From the cell containing the given text, extract its center point as [x, y] coordinate. 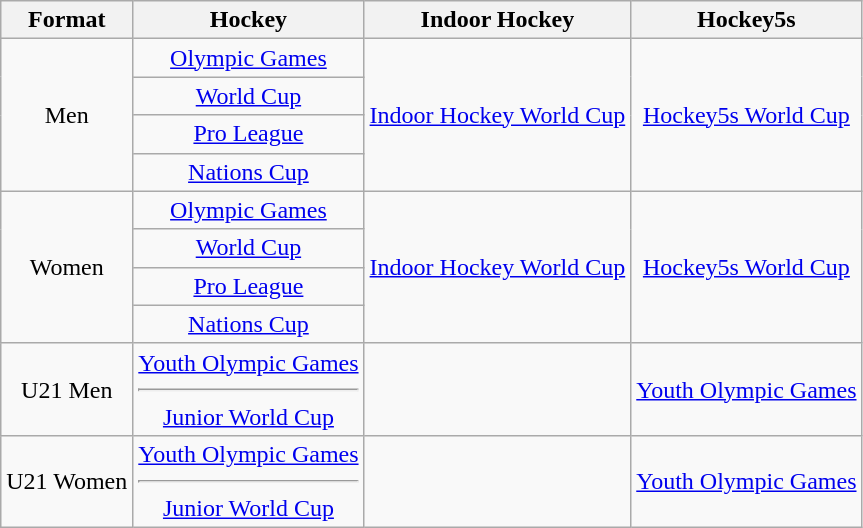
Men [67, 115]
Indoor Hockey [498, 20]
U21 Women [67, 481]
Format [67, 20]
U21 Men [67, 389]
Hockey5s [746, 20]
Women [67, 267]
Hockey [248, 20]
